Pinpoint the cell where the given text exists, returning its [X, Y] midpoint coordinate. 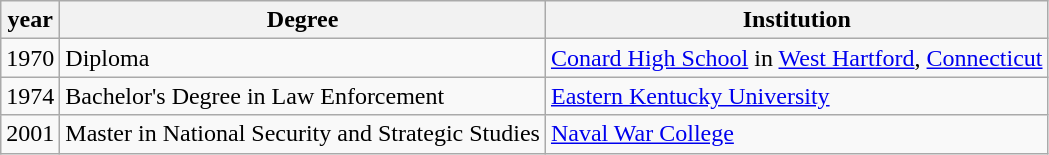
Diploma [303, 58]
1970 [30, 58]
Conard High School in West Hartford, Connecticut [796, 58]
Eastern Kentucky University [796, 96]
Master in National Security and Strategic Studies [303, 134]
1974 [30, 96]
Institution [796, 20]
year [30, 20]
Naval War College [796, 134]
Degree [303, 20]
Bachelor's Degree in Law Enforcement [303, 96]
2001 [30, 134]
